Extract the [x, y] coordinate from the center of the cell holding the provided text.  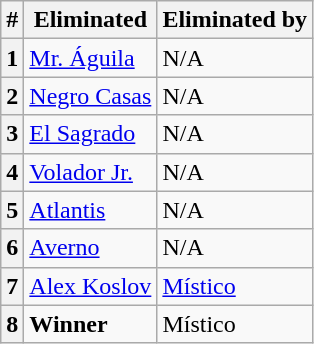
Alex Koslov [90, 286]
Eliminated by [235, 20]
5 [12, 210]
7 [12, 286]
# [12, 20]
Averno [90, 248]
4 [12, 172]
Eliminated [90, 20]
Mr. Águila [90, 58]
1 [12, 58]
8 [12, 324]
3 [12, 134]
Negro Casas [90, 96]
Atlantis [90, 210]
El Sagrado [90, 134]
6 [12, 248]
2 [12, 96]
Volador Jr. [90, 172]
Winner [90, 324]
